Output the [x, y] coordinate of the center of the cell containing the given text.  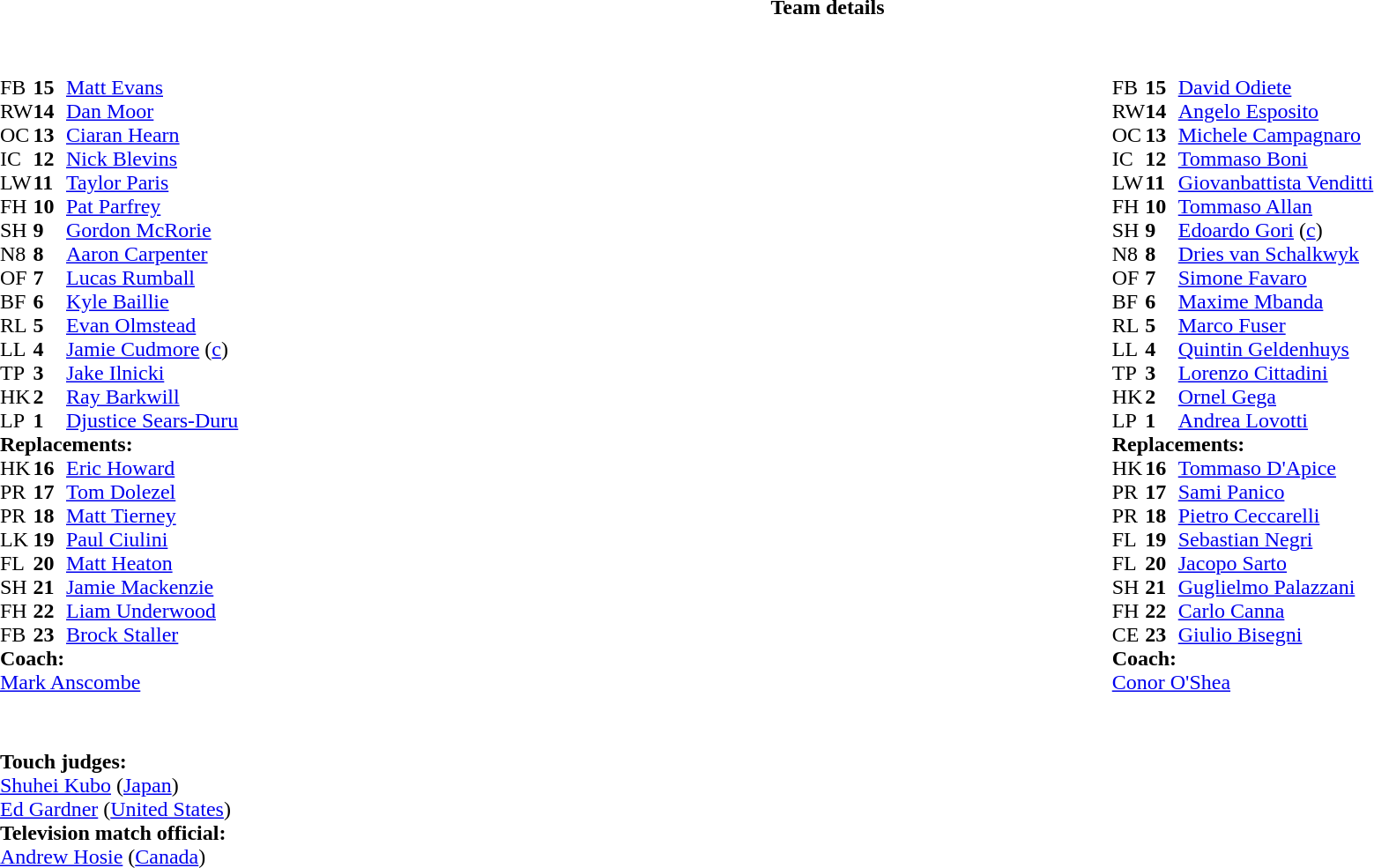
Paul Ciulini [152, 539]
Matt Evans [152, 88]
LK [17, 539]
Nick Blevins [152, 159]
Sami Panico [1276, 492]
Carlo Canna [1276, 612]
Eric Howard [152, 469]
Ornel Gega [1276, 397]
Dan Moor [152, 111]
Guglielmo Palazzani [1276, 587]
Jamie Cudmore (c) [152, 349]
Jake Ilnicki [152, 374]
Maxime Mbanda [1276, 301]
Kyle Baillie [152, 301]
Gordon McRorie [152, 231]
Lucas Rumball [152, 278]
Dries van Schalkwyk [1276, 254]
Edoardo Gori (c) [1276, 231]
Jamie Mackenzie [152, 587]
Evan Olmstead [152, 326]
Simone Favaro [1276, 278]
Andrea Lovotti [1276, 421]
Giovanbattista Venditti [1276, 183]
Aaron Carpenter [152, 254]
Pat Parfrey [152, 206]
Michele Campagnaro [1276, 136]
Tommaso Allan [1276, 206]
Taylor Paris [152, 183]
David Odiete [1276, 88]
Lorenzo Cittadini [1276, 374]
Tom Dolezel [152, 492]
Tommaso Boni [1276, 159]
Djustice Sears-Duru [152, 421]
Angelo Esposito [1276, 111]
Giulio Bisegni [1276, 634]
Liam Underwood [152, 612]
Quintin Geldenhuys [1276, 349]
Brock Staller [152, 634]
Marco Fuser [1276, 326]
Jacopo Sarto [1276, 564]
Ray Barkwill [152, 397]
Sebastian Negri [1276, 539]
Matt Tierney [152, 516]
Matt Heaton [152, 564]
Conor O'Shea [1243, 682]
Mark Anscombe [119, 682]
Tommaso D'Apice [1276, 469]
Pietro Ceccarelli [1276, 516]
Ciaran Hearn [152, 136]
CE [1129, 634]
